Scan for the cell matching the given text and deliver its [X, Y] coordinate at center. 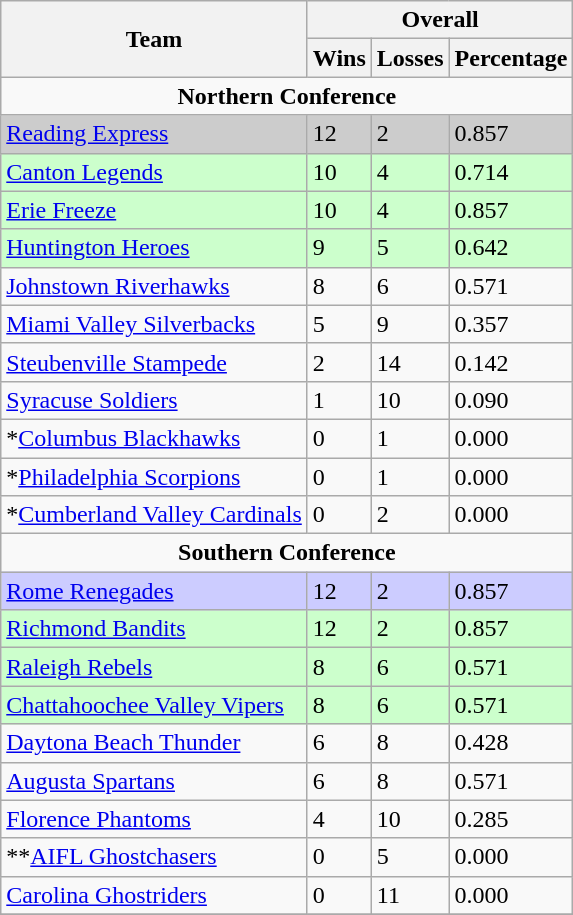
Percentage [511, 58]
0.428 [511, 743]
11 [410, 895]
Augusta Spartans [154, 781]
Erie Freeze [154, 210]
Southern Conference [287, 553]
0.642 [511, 248]
Daytona Beach Thunder [154, 743]
Canton Legends [154, 172]
Chattahoochee Valley Vipers [154, 705]
Richmond Bandits [154, 629]
Raleigh Rebels [154, 667]
Steubenville Stampede [154, 362]
Wins [339, 58]
Syracuse Soldiers [154, 400]
Losses [410, 58]
0.142 [511, 362]
Florence Phantoms [154, 819]
0.357 [511, 324]
0.714 [511, 172]
*Philadelphia Scorpions [154, 477]
Team [154, 39]
Johnstown Riverhawks [154, 286]
Overall [440, 20]
Northern Conference [287, 96]
*Cumberland Valley Cardinals [154, 515]
14 [410, 362]
Miami Valley Silverbacks [154, 324]
Huntington Heroes [154, 248]
Carolina Ghostriders [154, 895]
Reading Express [154, 134]
0.090 [511, 400]
*Columbus Blackhawks [154, 438]
**AIFL Ghostchasers [154, 857]
0.285 [511, 819]
Rome Renegades [154, 591]
